Search for the cell housing the specified text and yield its (X, Y) center coordinate. 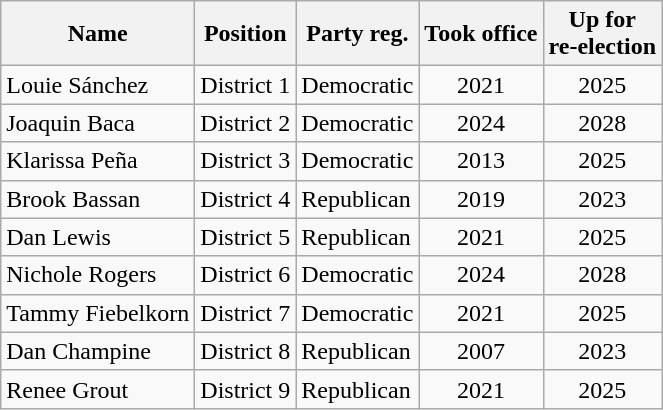
District 2 (246, 123)
District 9 (246, 389)
Up forre-election (602, 34)
District 1 (246, 85)
2013 (481, 161)
2019 (481, 199)
Renee Grout (98, 389)
Joaquin Baca (98, 123)
District 7 (246, 313)
District 3 (246, 161)
District 6 (246, 275)
Tammy Fiebelkorn (98, 313)
Position (246, 34)
2007 (481, 351)
District 4 (246, 199)
Louie Sánchez (98, 85)
District 5 (246, 237)
Brook Bassan (98, 199)
Name (98, 34)
Dan Lewis (98, 237)
Party reg. (358, 34)
Dan Champine (98, 351)
District 8 (246, 351)
Klarissa Peña (98, 161)
Nichole Rogers (98, 275)
Took office (481, 34)
